Output the (x, y) coordinate of the center of the cell containing the given text.  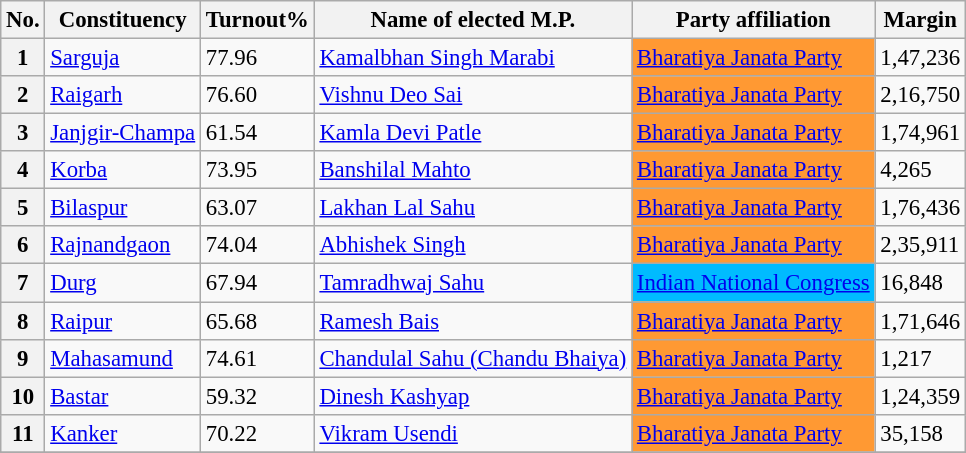
Banshilal Mahto (472, 170)
4 (23, 170)
Bilaspur (123, 208)
2,16,750 (920, 95)
67.94 (258, 283)
Bastar (123, 396)
Chandulal Sahu (Chandu Bhaiya) (472, 358)
Raipur (123, 321)
77.96 (258, 58)
7 (23, 283)
Indian National Congress (754, 283)
6 (23, 245)
1,24,359 (920, 396)
Sarguja (123, 58)
Raigarh (123, 95)
65.68 (258, 321)
Rajnandgaon (123, 245)
2 (23, 95)
Party affiliation (754, 20)
1,217 (920, 358)
Vikram Usendi (472, 433)
Dinesh Kashyap (472, 396)
10 (23, 396)
3 (23, 133)
1 (23, 58)
35,158 (920, 433)
2,35,911 (920, 245)
11 (23, 433)
4,265 (920, 170)
61.54 (258, 133)
8 (23, 321)
73.95 (258, 170)
74.61 (258, 358)
Name of elected M.P. (472, 20)
70.22 (258, 433)
1,74,961 (920, 133)
59.32 (258, 396)
Korba (123, 170)
Tamradhwaj Sahu (472, 283)
Kanker (123, 433)
1,76,436 (920, 208)
9 (23, 358)
Durg (123, 283)
Janjgir-Champa (123, 133)
Mahasamund (123, 358)
1,71,646 (920, 321)
No. (23, 20)
1,47,236 (920, 58)
Ramesh Bais (472, 321)
Kamla Devi Patle (472, 133)
Margin (920, 20)
76.60 (258, 95)
74.04 (258, 245)
5 (23, 208)
Kamalbhan Singh Marabi (472, 58)
Constituency (123, 20)
Lakhan Lal Sahu (472, 208)
Turnout% (258, 20)
Abhishek Singh (472, 245)
16,848 (920, 283)
63.07 (258, 208)
Vishnu Deo Sai (472, 95)
